Output the (x, y) coordinate of the center of the cell containing the given text.  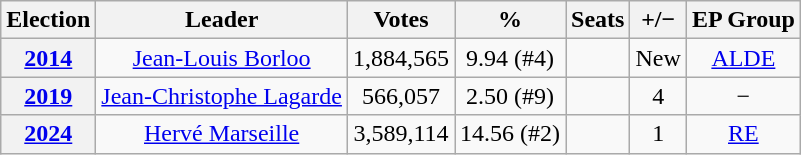
2.50 (#9) (510, 96)
RE (743, 134)
+/− (658, 20)
Election (48, 20)
2024 (48, 134)
− (743, 96)
Leader (222, 20)
New (658, 58)
ALDE (743, 58)
EP Group (743, 20)
1,884,565 (400, 58)
% (510, 20)
Hervé Marseille (222, 134)
14.56 (#2) (510, 134)
3,589,114 (400, 134)
Jean-Louis Borloo (222, 58)
4 (658, 96)
2014 (48, 58)
Jean-Christophe Lagarde (222, 96)
Votes (400, 20)
Seats (598, 20)
1 (658, 134)
566,057 (400, 96)
2019 (48, 96)
9.94 (#4) (510, 58)
